Return (x, y) of the center of cell containing provided text 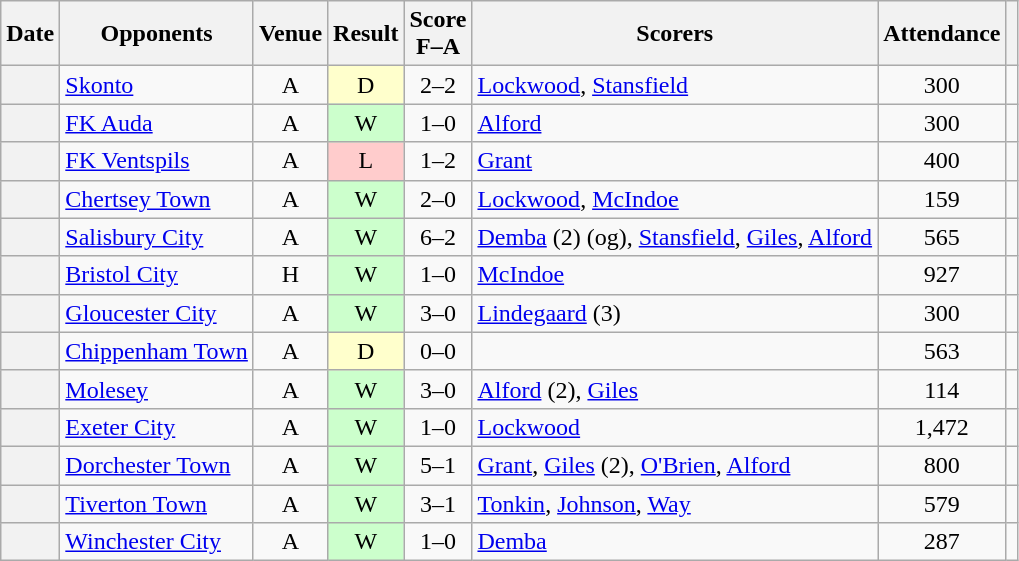
Lockwood, Stansfield (675, 85)
2–2 (438, 85)
Grant (675, 161)
Alford (675, 123)
159 (942, 199)
Alford (2), Giles (675, 389)
1,472 (942, 427)
3–1 (438, 503)
Tiverton Town (157, 503)
Opponents (157, 34)
Scorers (675, 34)
Result (366, 34)
5–1 (438, 465)
L (366, 161)
800 (942, 465)
Lindegaard (3) (675, 313)
287 (942, 542)
Lockwood, McIndoe (675, 199)
Venue (290, 34)
Demba (2) (og), Stansfield, Giles, Alford (675, 237)
Grant, Giles (2), O'Brien, Alford (675, 465)
Winchester City (157, 542)
927 (942, 275)
Attendance (942, 34)
Tonkin, Johnson, Way (675, 503)
579 (942, 503)
Exeter City (157, 427)
Molesey (157, 389)
FK Ventspils (157, 161)
6–2 (438, 237)
Salisbury City (157, 237)
Bristol City (157, 275)
Gloucester City (157, 313)
1–2 (438, 161)
Dorchester Town (157, 465)
400 (942, 161)
0–0 (438, 351)
2–0 (438, 199)
ScoreF–A (438, 34)
565 (942, 237)
Chertsey Town (157, 199)
Demba (675, 542)
McIndoe (675, 275)
Lockwood (675, 427)
H (290, 275)
563 (942, 351)
114 (942, 389)
FK Auda (157, 123)
Skonto (157, 85)
Date (30, 34)
Chippenham Town (157, 351)
